Extract the [x, y] coordinate from the center of the cell holding the provided text.  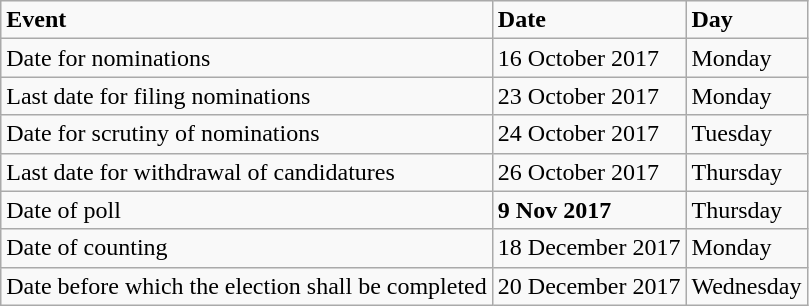
Date for scrutiny of nominations [247, 134]
23 October 2017 [589, 96]
9 Nov 2017 [589, 210]
Wednesday [746, 286]
16 October 2017 [589, 58]
Date [589, 20]
26 October 2017 [589, 172]
Date before which the election shall be completed [247, 286]
Tuesday [746, 134]
18 December 2017 [589, 248]
20 December 2017 [589, 286]
Day [746, 20]
Date for nominations [247, 58]
Date of counting [247, 248]
Event [247, 20]
Date of poll [247, 210]
24 October 2017 [589, 134]
Last date for withdrawal of candidatures [247, 172]
Last date for filing nominations [247, 96]
